Detect which cell encompasses the target text, then output its (X, Y) center coordinate. 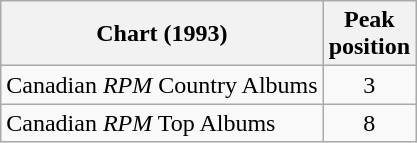
8 (369, 123)
Canadian RPM Country Albums (162, 85)
3 (369, 85)
Canadian RPM Top Albums (162, 123)
Chart (1993) (162, 34)
Peakposition (369, 34)
